Capture the cell that displays the provided text and extract its (X, Y) central coordinate. 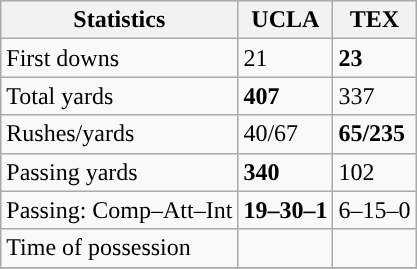
Rushes/yards (120, 134)
19–30–1 (286, 210)
TEX (374, 20)
Statistics (120, 20)
102 (374, 172)
Passing: Comp–Att–Int (120, 210)
65/235 (374, 134)
340 (286, 172)
First downs (120, 58)
Time of possession (120, 248)
337 (374, 96)
407 (286, 96)
6–15–0 (374, 210)
21 (286, 58)
UCLA (286, 20)
Passing yards (120, 172)
23 (374, 58)
Total yards (120, 96)
40/67 (286, 134)
